Scan for the cell matching the given text and deliver its [X, Y] coordinate at center. 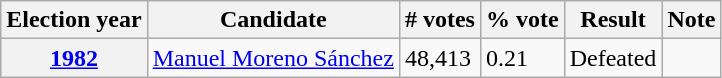
Election year [74, 20]
Candidate [273, 20]
Note [692, 20]
# votes [440, 20]
Manuel Moreno Sánchez [273, 58]
% vote [522, 20]
0.21 [522, 58]
48,413 [440, 58]
Defeated [613, 58]
1982 [74, 58]
Result [613, 20]
